Locate the cell with the specified text and output its (X, Y) center coordinate. 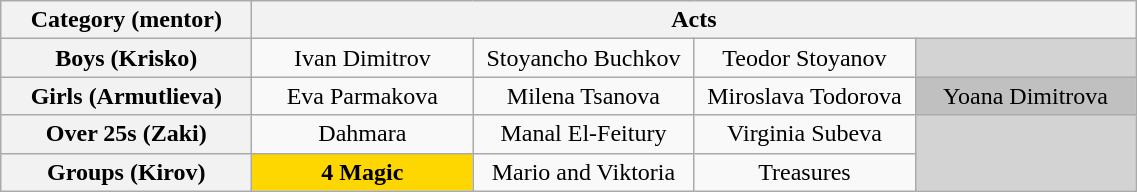
Teodor Stoyanov (804, 58)
Virginia Subeva (804, 134)
Eva Parmakova (362, 96)
Acts (694, 20)
4 Magic (362, 172)
Stoyancho Buchkov (584, 58)
Milena Tsanova (584, 96)
Over 25s (Zaki) (126, 134)
Groups (Kirov) (126, 172)
Girls (Armutlieva) (126, 96)
Ivan Dimitrov (362, 58)
Dahmara (362, 134)
Mario and Viktoria (584, 172)
Category (mentor) (126, 20)
Manal El-Feitury (584, 134)
Miroslava Todorova (804, 96)
Yoana Dimitrova (1026, 96)
Treasures (804, 172)
Boys (Krisko) (126, 58)
